Return [x, y] of the center of cell containing provided text 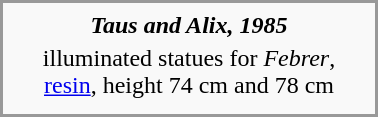
Taus and Alix, 1985 [189, 26]
illuminated statues for Febrer,resin, height 74 cm and 78 cm [189, 72]
